For the text-containing cell, return its midpoint in [X, Y] coordinate format. 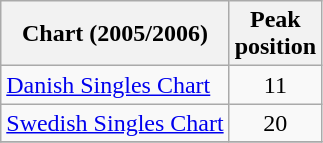
11 [275, 85]
Peakposition [275, 34]
Danish Singles Chart [115, 85]
Swedish Singles Chart [115, 123]
20 [275, 123]
Chart (2005/2006) [115, 34]
